Return the (x, y) coordinate for the center point of the cell that contains the specified text.  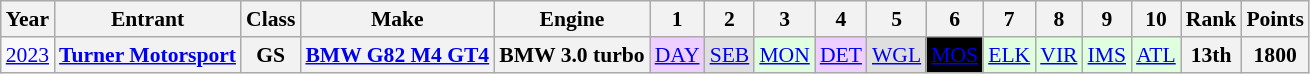
3 (784, 19)
ATL (1156, 55)
5 (896, 19)
Points (1275, 19)
10 (1156, 19)
DAY (678, 55)
BMW G82 M4 GT4 (397, 55)
Engine (572, 19)
Year (28, 19)
1 (678, 19)
Class (270, 19)
8 (1058, 19)
4 (841, 19)
WGL (896, 55)
BMW 3.0 turbo (572, 55)
1800 (1275, 55)
7 (1009, 19)
IMS (1108, 55)
SEB (730, 55)
2 (730, 19)
13th (1212, 55)
Entrant (148, 19)
9 (1108, 19)
GS (270, 55)
Turner Motorsport (148, 55)
Rank (1212, 19)
6 (954, 19)
MON (784, 55)
ELK (1009, 55)
2023 (28, 55)
MOS (954, 55)
DET (841, 55)
VIR (1058, 55)
Make (397, 19)
